Provide the [X, Y] coordinate of the cell's center where the given text is located.  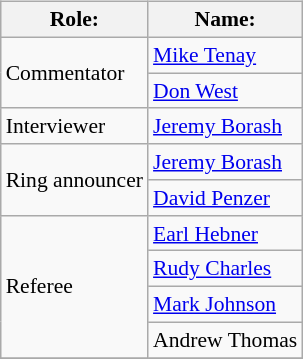
Role: [74, 20]
Don West [225, 91]
Referee [74, 286]
Mark Johnson [225, 305]
Earl Hebner [225, 233]
David Penzer [225, 198]
Mike Tenay [225, 55]
Name: [225, 20]
Andrew Thomas [225, 340]
Rudy Charles [225, 269]
Ring announcer [74, 180]
Interviewer [74, 126]
Commentator [74, 72]
